Identify which cell holds the provided text, then report its [x, y] central coordinate. 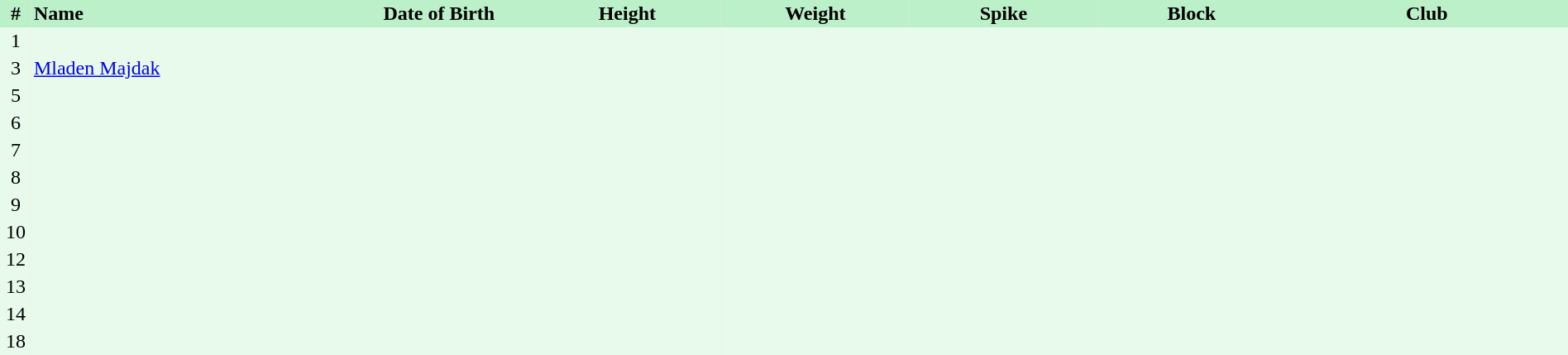
8 [16, 177]
1 [16, 41]
# [16, 13]
12 [16, 260]
Name [189, 13]
9 [16, 205]
Weight [815, 13]
18 [16, 341]
Height [628, 13]
10 [16, 232]
3 [16, 68]
Block [1192, 13]
5 [16, 96]
Mladen Majdak [189, 68]
14 [16, 314]
Club [1427, 13]
7 [16, 151]
Spike [1004, 13]
6 [16, 122]
Date of Birth [439, 13]
13 [16, 286]
